Detect which cell encompasses the target text, then output its [x, y] center coordinate. 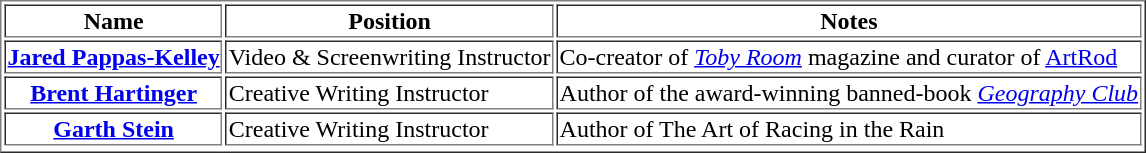
Name [113, 20]
Video & Screenwriting Instructor [390, 56]
Co-creator of Toby Room magazine and curator of ArtRod [850, 56]
Brent Hartinger [113, 92]
Author of the award-winning banned-book Geography Club [850, 92]
Notes [850, 20]
Author of The Art of Racing in the Rain [850, 128]
Garth Stein [113, 128]
Position [390, 20]
Jared Pappas-Kelley [113, 56]
